Return the [x, y] coordinate for the center point of the cell that contains the specified text.  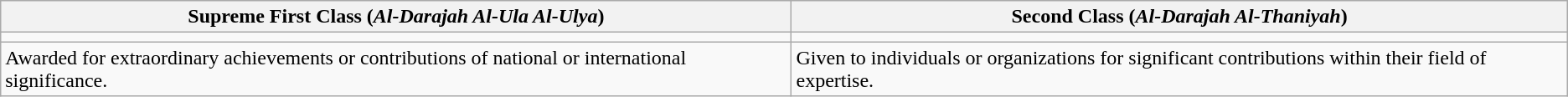
Given to individuals or organizations for significant contributions within their field of expertise. [1179, 69]
Supreme First Class (Al-Darajah Al-Ula Al-Ulya) [396, 17]
Awarded for extraordinary achievements or contributions of national or international significance. [396, 69]
Second Class (Al-Darajah Al-Thaniyah) [1179, 17]
